Detect which cell encompasses the target text, then output its [X, Y] center coordinate. 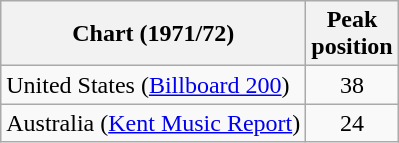
24 [352, 123]
Chart (1971/72) [154, 34]
Peakposition [352, 34]
Australia (Kent Music Report) [154, 123]
38 [352, 85]
United States (Billboard 200) [154, 85]
